Search for the cell housing the specified text and yield its [x, y] center coordinate. 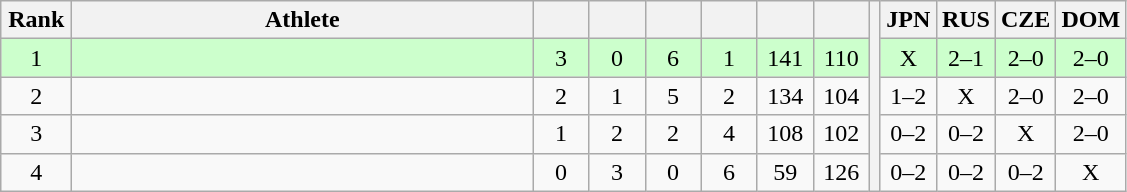
102 [841, 134]
JPN [908, 20]
5 [673, 96]
134 [785, 96]
CZE [1025, 20]
141 [785, 58]
110 [841, 58]
59 [785, 172]
108 [785, 134]
DOM [1091, 20]
2–1 [966, 58]
104 [841, 96]
1–2 [908, 96]
RUS [966, 20]
Rank [36, 20]
126 [841, 172]
Athlete [302, 20]
